Identify which cell holds the provided text, then report its [X, Y] central coordinate. 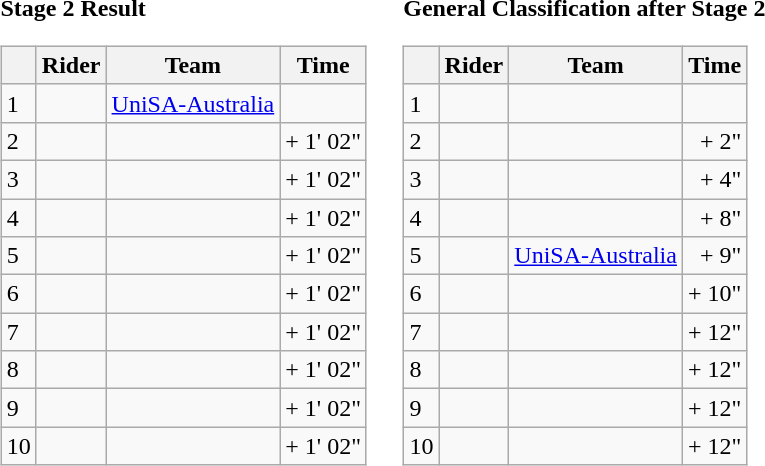
+ 2" [714, 141]
+ 4" [714, 179]
+ 9" [714, 256]
+ 10" [714, 294]
+ 8" [714, 217]
